For the text-containing cell, return its midpoint in (x, y) coordinate format. 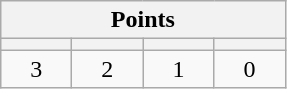
1 (178, 69)
2 (108, 69)
3 (36, 69)
0 (250, 69)
Points (143, 20)
